Return the [x, y] coordinate for the center point of the cell that contains the specified text.  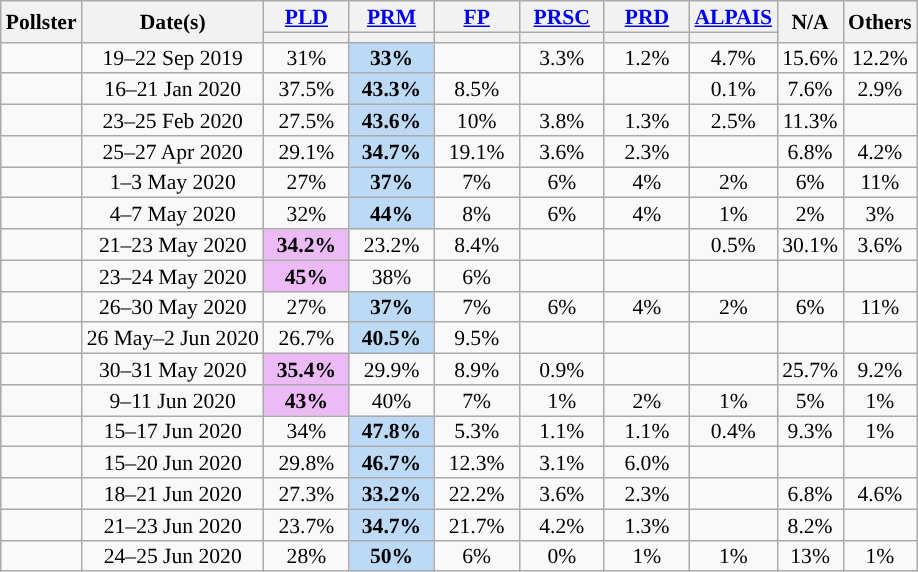
16–21 Jan 2020 [173, 90]
9.2% [880, 370]
33.2% [392, 494]
26–30 May 2020 [173, 306]
9–11 Jun 2020 [173, 400]
21–23 Jun 2020 [173, 524]
PRM [392, 16]
1.2% [646, 58]
24–25 Jun 2020 [173, 556]
10% [476, 120]
26.7% [306, 338]
0.1% [733, 90]
15–17 Jun 2020 [173, 432]
8.9% [476, 370]
23.7% [306, 524]
12.2% [880, 58]
29.8% [306, 462]
43% [306, 400]
7.6% [810, 90]
8% [476, 214]
34.2% [306, 244]
4–7 May 2020 [173, 214]
32% [306, 214]
34% [306, 432]
5.3% [476, 432]
38% [392, 276]
19–22 Sep 2019 [173, 58]
45% [306, 276]
21.7% [476, 524]
40% [392, 400]
3% [880, 214]
0% [562, 556]
29.1% [306, 152]
1–3 May 2020 [173, 182]
3.8% [562, 120]
29.9% [392, 370]
26 May–2 Jun 2020 [173, 338]
3.3% [562, 58]
43.3% [392, 90]
23–24 May 2020 [173, 276]
3.1% [562, 462]
9.3% [810, 432]
9.5% [476, 338]
40.5% [392, 338]
35.4% [306, 370]
PRD [646, 16]
21–23 May 2020 [173, 244]
30–31 May 2020 [173, 370]
8.5% [476, 90]
PLD [306, 16]
27.3% [306, 494]
37.5% [306, 90]
6.0% [646, 462]
Date(s) [173, 22]
FP [476, 16]
N/A [810, 22]
43.6% [392, 120]
Others [880, 22]
31% [306, 58]
4.7% [733, 58]
30.1% [810, 244]
23–25 Feb 2020 [173, 120]
8.2% [810, 524]
28% [306, 556]
12.3% [476, 462]
0.9% [562, 370]
PRSC [562, 16]
50% [392, 556]
4.6% [880, 494]
Pollster [42, 22]
0.5% [733, 244]
8.4% [476, 244]
5% [810, 400]
ALPAIS [733, 16]
2.5% [733, 120]
46.7% [392, 462]
23.2% [392, 244]
19.1% [476, 152]
25–27 Apr 2020 [173, 152]
18–21 Jun 2020 [173, 494]
2.9% [880, 90]
13% [810, 556]
15.6% [810, 58]
33% [392, 58]
25.7% [810, 370]
11.3% [810, 120]
44% [392, 214]
47.8% [392, 432]
22.2% [476, 494]
0.4% [733, 432]
27.5% [306, 120]
15–20 Jun 2020 [173, 462]
